Scan for the cell matching the given text and deliver its [X, Y] coordinate at center. 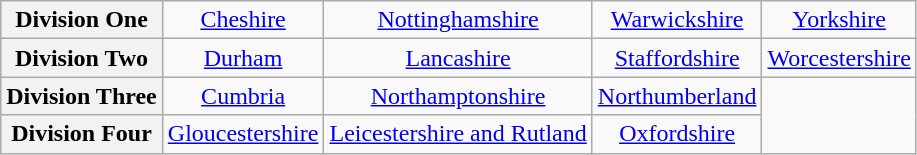
Lancashire [458, 58]
Durham [243, 58]
Division One [82, 20]
Division Two [82, 58]
Oxfordshire [677, 134]
Warwickshire [677, 20]
Division Three [82, 96]
Northumberland [677, 96]
Worcestershire [839, 58]
Northamptonshire [458, 96]
Yorkshire [839, 20]
Nottinghamshire [458, 20]
Leicestershire and Rutland [458, 134]
Division Four [82, 134]
Cumbria [243, 96]
Gloucestershire [243, 134]
Staffordshire [677, 58]
Cheshire [243, 20]
